Provide the (X, Y) coordinate of the cell's center where the given text is located.  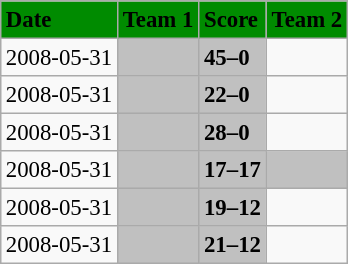
19–12 (233, 208)
22–0 (233, 95)
45–0 (233, 57)
Date (58, 20)
28–0 (233, 133)
Team 2 (306, 20)
17–17 (233, 170)
Score (233, 20)
Team 1 (158, 20)
21–12 (233, 245)
